Scan for the cell matching the given text and deliver its [x, y] coordinate at center. 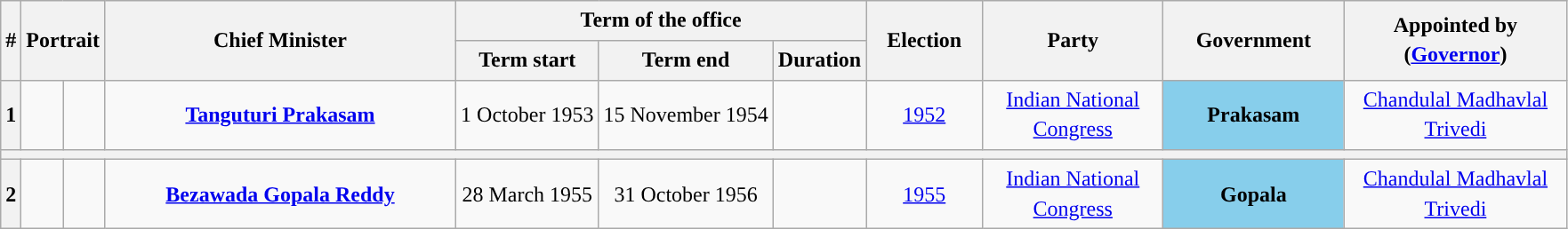
Term of the office [662, 21]
28 March 1955 [527, 193]
1 October 1953 [527, 114]
Bezawada Gopala Reddy [279, 193]
Appointed by(Governor) [1455, 41]
Term end [686, 60]
Portrait [63, 41]
2 [11, 193]
Gopala [1254, 193]
Tanguturi Prakasam [279, 114]
31 October 1956 [686, 193]
1955 [925, 193]
Government [1254, 41]
1 [11, 114]
Term start [527, 60]
Duration [819, 60]
Prakasam [1254, 114]
Election [925, 41]
Party [1073, 41]
Chief Minister [279, 41]
# [11, 41]
15 November 1954 [686, 114]
1952 [925, 114]
